Scan for the cell matching the given text and deliver its (X, Y) coordinate at center. 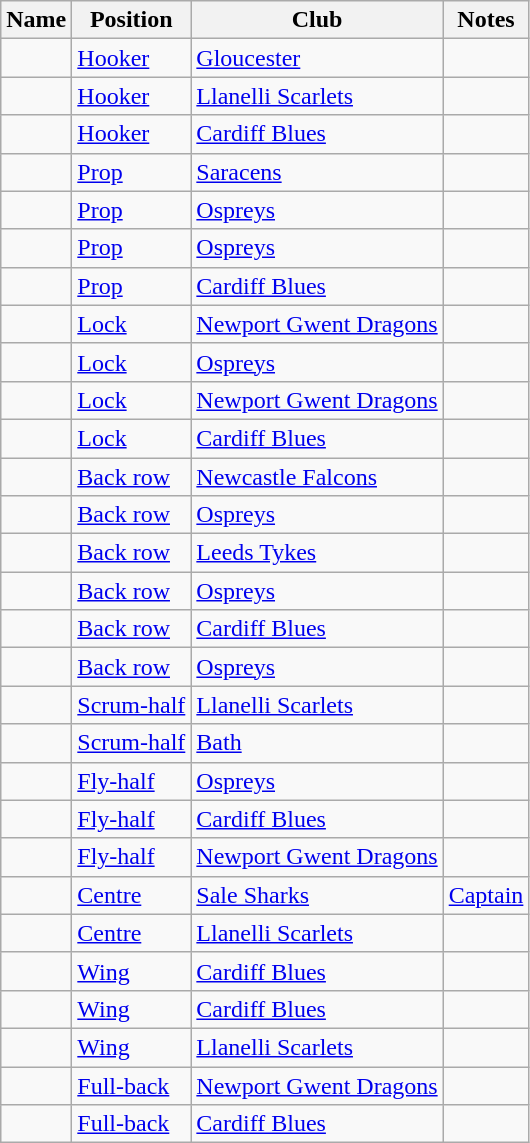
Newcastle Falcons (317, 477)
Leeds Tykes (317, 553)
Gloucester (317, 58)
Bath (317, 743)
Name (36, 20)
Saracens (317, 172)
Sale Sharks (317, 895)
Position (132, 20)
Captain (486, 895)
Notes (486, 20)
Club (317, 20)
